Extract the [x, y] coordinate from the center of the cell holding the provided text.  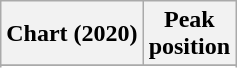
Chart (2020) [72, 34]
Peakposition [189, 34]
